Find where the given text appears and provide that cell's center as (x, y) coordinate. 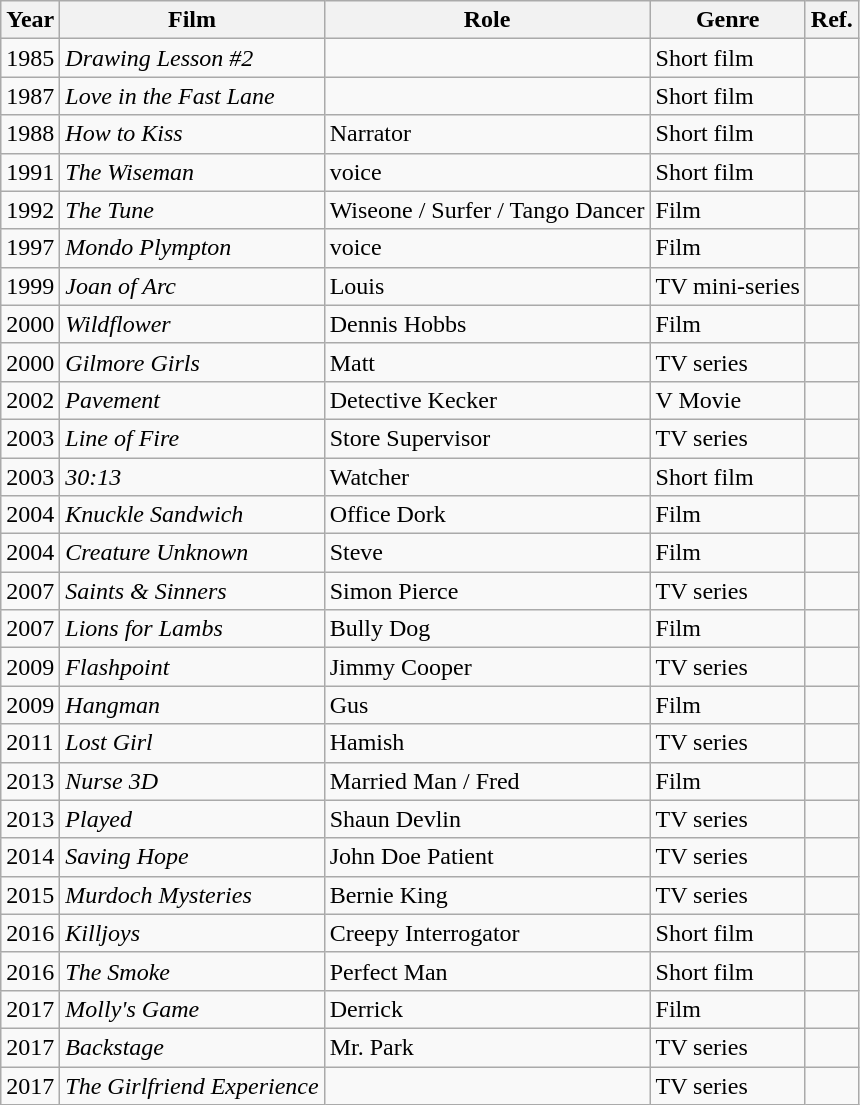
The Smoke (192, 971)
Louis (487, 286)
Year (30, 20)
Love in the Fast Lane (192, 96)
2011 (30, 743)
Lost Girl (192, 743)
Line of Fire (192, 438)
Watcher (487, 477)
Genre (728, 20)
1985 (30, 58)
30:13 (192, 477)
Creepy Interrogator (487, 933)
The Tune (192, 210)
Dennis Hobbs (487, 324)
Steve (487, 553)
Creature Unknown (192, 553)
Bully Dog (487, 629)
Simon Pierce (487, 591)
Derrick (487, 1009)
2014 (30, 857)
Store Supervisor (487, 438)
Hamish (487, 743)
Murdoch Mysteries (192, 895)
Ref. (832, 20)
Lions for Lambs (192, 629)
Wiseone / Surfer / Tango Dancer (487, 210)
Flashpoint (192, 667)
Detective Kecker (487, 400)
Hangman (192, 705)
Matt (487, 362)
Killjoys (192, 933)
Mr. Park (487, 1047)
Narrator (487, 134)
Saints & Sinners (192, 591)
Mondo Plympton (192, 248)
Molly's Game (192, 1009)
Joan of Arc (192, 286)
Gilmore Girls (192, 362)
How to Kiss (192, 134)
The Wiseman (192, 172)
Role (487, 20)
2015 (30, 895)
Jimmy Cooper (487, 667)
Married Man / Fred (487, 781)
1999 (30, 286)
1992 (30, 210)
1988 (30, 134)
Bernie King (487, 895)
Nurse 3D (192, 781)
Played (192, 819)
Shaun Devlin (487, 819)
1991 (30, 172)
V Movie (728, 400)
1987 (30, 96)
Pavement (192, 400)
Saving Hope (192, 857)
1997 (30, 248)
Wildflower (192, 324)
Gus (487, 705)
2002 (30, 400)
John Doe Patient (487, 857)
Drawing Lesson #2 (192, 58)
Office Dork (487, 515)
TV mini-series (728, 286)
Backstage (192, 1047)
Knuckle Sandwich (192, 515)
The Girlfriend Experience (192, 1085)
Perfect Man (487, 971)
